Output the (x, y) coordinate of the center of the cell containing the given text.  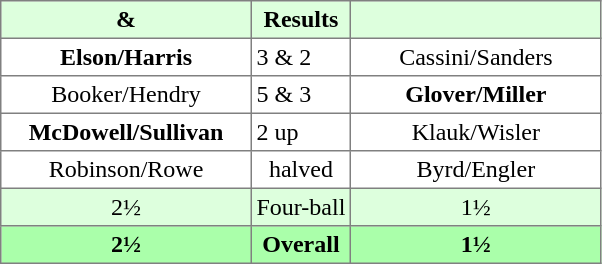
Elson/Harris (126, 57)
Glover/Miller (476, 95)
Cassini/Sanders (476, 57)
Booker/Hendry (126, 95)
McDowell/Sullivan (126, 132)
halved (300, 170)
& (126, 20)
5 & 3 (300, 95)
Four-ball (300, 207)
Byrd/Engler (476, 170)
Klauk/Wisler (476, 132)
3 & 2 (300, 57)
2 up (300, 132)
Robinson/Rowe (126, 170)
Results (300, 20)
Overall (300, 245)
